Scan for the cell matching the given text and deliver its [x, y] coordinate at center. 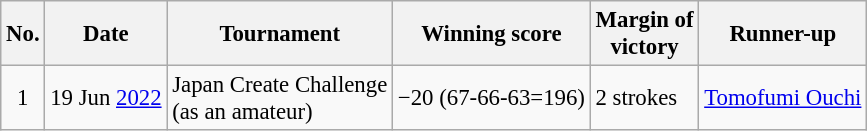
Tomofumi Ouchi [783, 98]
Winning score [492, 34]
Margin ofvictory [644, 34]
19 Jun 2022 [106, 98]
1 [23, 98]
Date [106, 34]
No. [23, 34]
−20 (67-66-63=196) [492, 98]
Tournament [280, 34]
2 strokes [644, 98]
Runner-up [783, 34]
Japan Create Challenge(as an amateur) [280, 98]
